From the cell containing the given text, extract its center point as (x, y) coordinate. 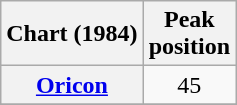
45 (189, 85)
Chart (1984) (72, 34)
Peakposition (189, 34)
Oricon (72, 85)
